Identify which cell holds the provided text, then report its [X, Y] central coordinate. 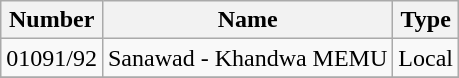
Sanawad - Khandwa MEMU [247, 58]
01091/92 [52, 58]
Local [426, 58]
Number [52, 20]
Type [426, 20]
Name [247, 20]
